Pinpoint the cell where the given text exists, returning its [X, Y] midpoint coordinate. 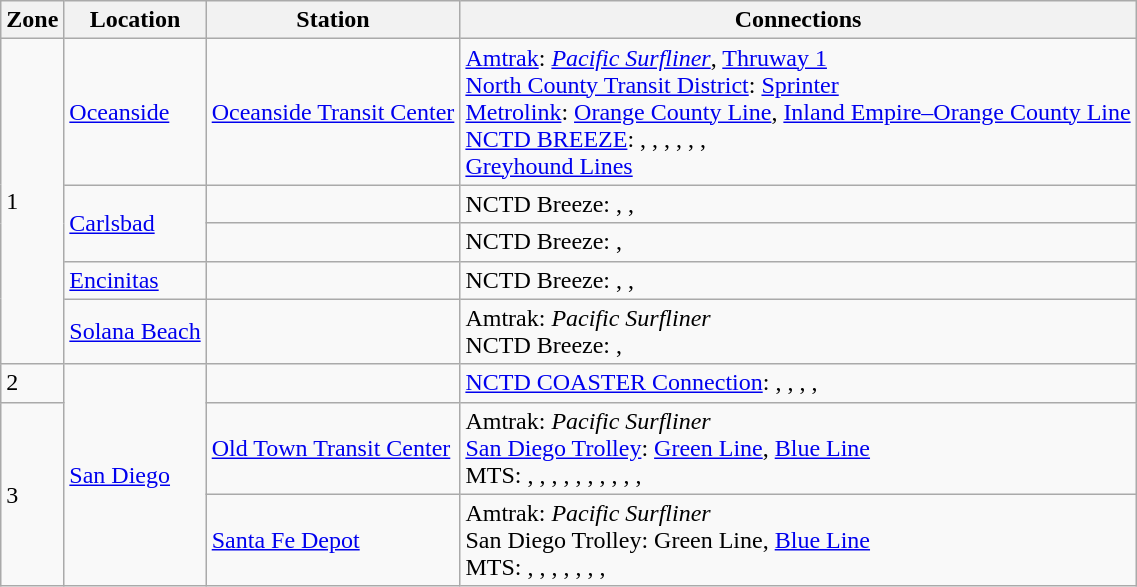
Amtrak: Pacific Surfliner San Diego Trolley: Green Line, Blue Line MTS: , , , , , , , , , , [798, 448]
Oceanside [135, 112]
Location [135, 20]
Old Town Transit Center [333, 448]
Amtrak: Pacific Surfliner NCTD Breeze: , [798, 332]
Solana Beach [135, 332]
Station [333, 20]
NCTD COASTER Connection: , , , , [798, 383]
Encinitas [135, 280]
San Diego [135, 475]
Santa Fe Depot [333, 540]
Carlsbad [135, 223]
3 [32, 494]
2 [32, 383]
Amtrak: Pacific Surfliner San Diego Trolley: Green Line, Blue Line MTS: , , , , , , , [798, 540]
Connections [798, 20]
1 [32, 202]
NCTD Breeze: , [798, 242]
Oceanside Transit Center [333, 112]
Zone [32, 20]
